Identify which cell holds the provided text, then report its (X, Y) central coordinate. 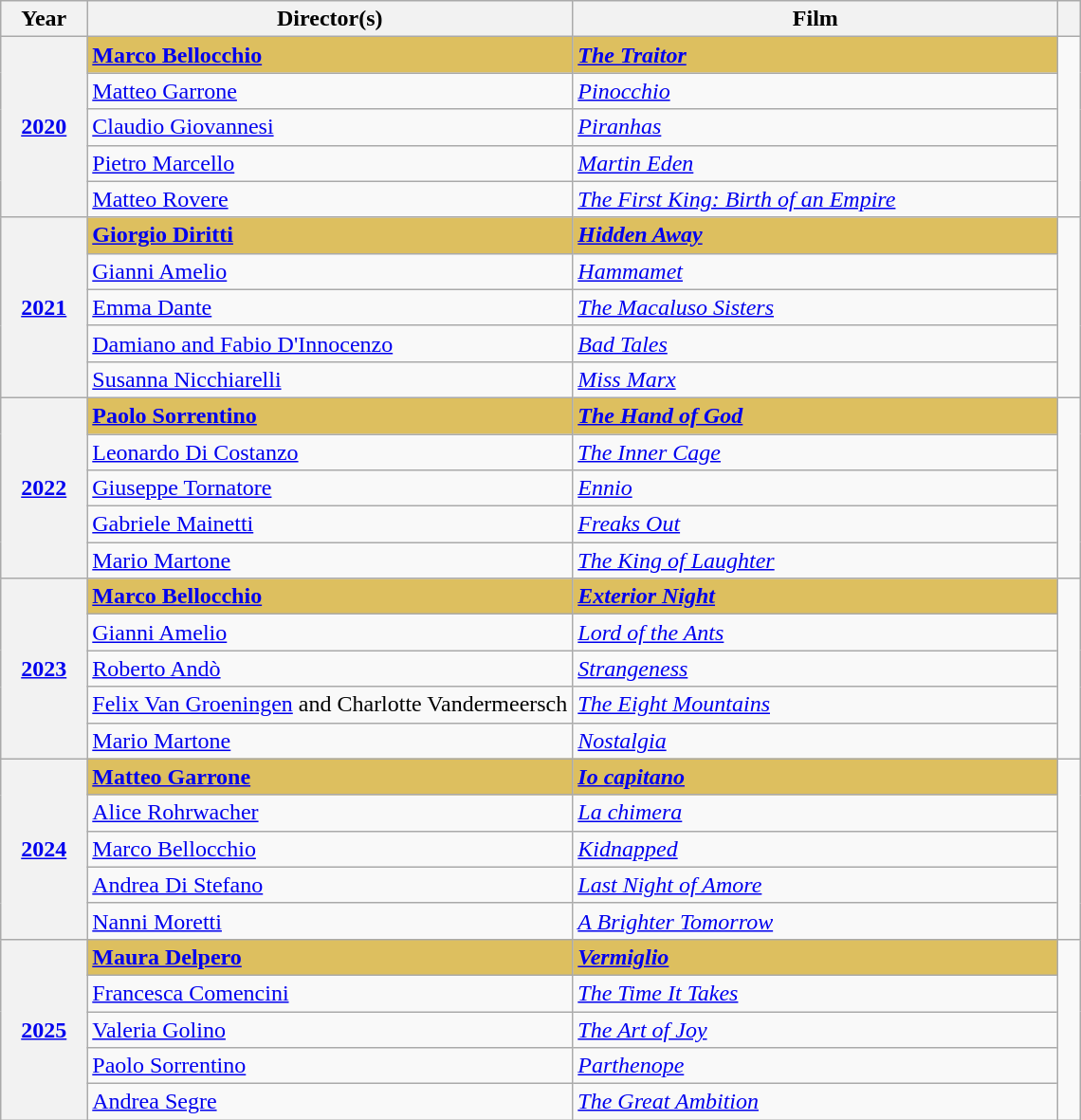
The Time It Takes (815, 993)
2025 (44, 1029)
Bad Tales (815, 343)
2020 (44, 127)
The King of Laughter (815, 560)
La chimera (815, 813)
Leonardo Di Costanzo (330, 452)
Kidnapped (815, 849)
The Eight Mountains (815, 705)
Susanna Nicchiarelli (330, 379)
The Great Ambition (815, 1102)
Io capitano (815, 777)
Exterior Night (815, 597)
Freaks Out (815, 524)
Giorgio Diritti (330, 235)
Andrea Segre (330, 1102)
Andrea Di Stefano (330, 885)
Hammamet (815, 271)
Nanni Moretti (330, 921)
The Traitor (815, 55)
Hidden Away (815, 235)
Nostalgia (815, 741)
Year (44, 19)
Pinocchio (815, 91)
Parthenope (815, 1066)
2024 (44, 849)
Lord of the Ants (815, 633)
Martin Eden (815, 163)
Felix Van Groeningen and Charlotte Vandermeersch (330, 705)
Ennio (815, 488)
Matteo Rovere (330, 199)
Pietro Marcello (330, 163)
The Macaluso Sisters (815, 307)
Alice Rohrwacher (330, 813)
Strangeness (815, 669)
2023 (44, 669)
Gabriele Mainetti (330, 524)
Damiano and Fabio D'Innocenzo (330, 343)
2022 (44, 487)
Maura Delpero (330, 957)
Emma Dante (330, 307)
The Art of Joy (815, 1029)
Director(s) (330, 19)
The First King: Birth of an Empire (815, 199)
2021 (44, 307)
The Inner Cage (815, 452)
Francesca Comencini (330, 993)
Vermiglio (815, 957)
Miss Marx (815, 379)
Last Night of Amore (815, 885)
The Hand of God (815, 415)
Valeria Golino (330, 1029)
A Brighter Tomorrow (815, 921)
Giuseppe Tornatore (330, 488)
Piranhas (815, 127)
Roberto Andò (330, 669)
Claudio Giovannesi (330, 127)
Film (815, 19)
